Extract the [X, Y] coordinate from the center of the cell holding the provided text.  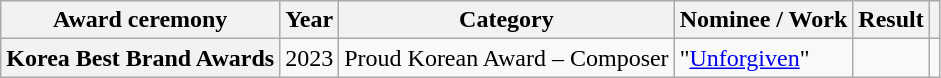
Nominee / Work [764, 20]
Year [310, 20]
Award ceremony [140, 20]
"Unforgiven" [764, 58]
Proud Korean Award – Composer [506, 58]
Result [891, 20]
Category [506, 20]
2023 [310, 58]
Korea Best Brand Awards [140, 58]
